Search for the cell housing the specified text and yield its [x, y] center coordinate. 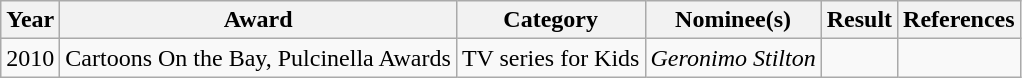
Award [258, 20]
2010 [30, 58]
Year [30, 20]
Result [859, 20]
References [960, 20]
Nominee(s) [733, 20]
Category [550, 20]
TV series for Kids [550, 58]
Geronimo Stilton [733, 58]
Cartoons On the Bay, Pulcinella Awards [258, 58]
